Find where the given text appears and provide that cell's center as (x, y) coordinate. 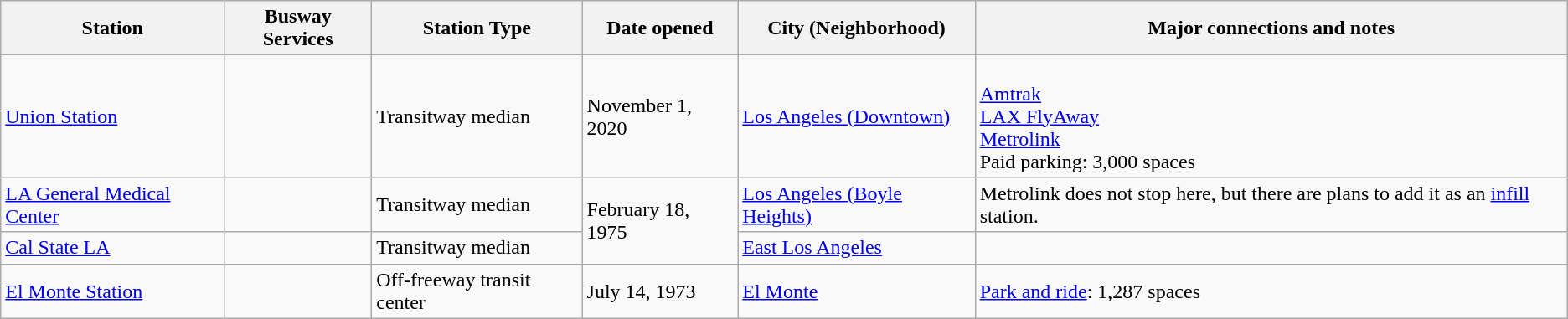
November 1, 2020 (660, 116)
Date opened (660, 28)
February 18, 1975 (660, 221)
East Los Angeles (856, 248)
July 14, 1973 (660, 291)
El Monte (856, 291)
Park and ride: 1,287 spaces (1271, 291)
Off-freeway transit center (477, 291)
AmtrakLAX FlyAwayMetrolinkPaid parking: 3,000 spaces (1271, 116)
Metrolink does not stop here, but there are plans to add it as an infill station. (1271, 204)
Busway Services (298, 28)
Cal State LA (112, 248)
Union Station (112, 116)
Station Type (477, 28)
Station (112, 28)
El Monte Station (112, 291)
Major connections and notes (1271, 28)
City (Neighborhood) (856, 28)
Los Angeles (Boyle Heights) (856, 204)
Los Angeles (Downtown) (856, 116)
LA General Medical Center (112, 204)
